Identify which cell holds the provided text, then report its (X, Y) central coordinate. 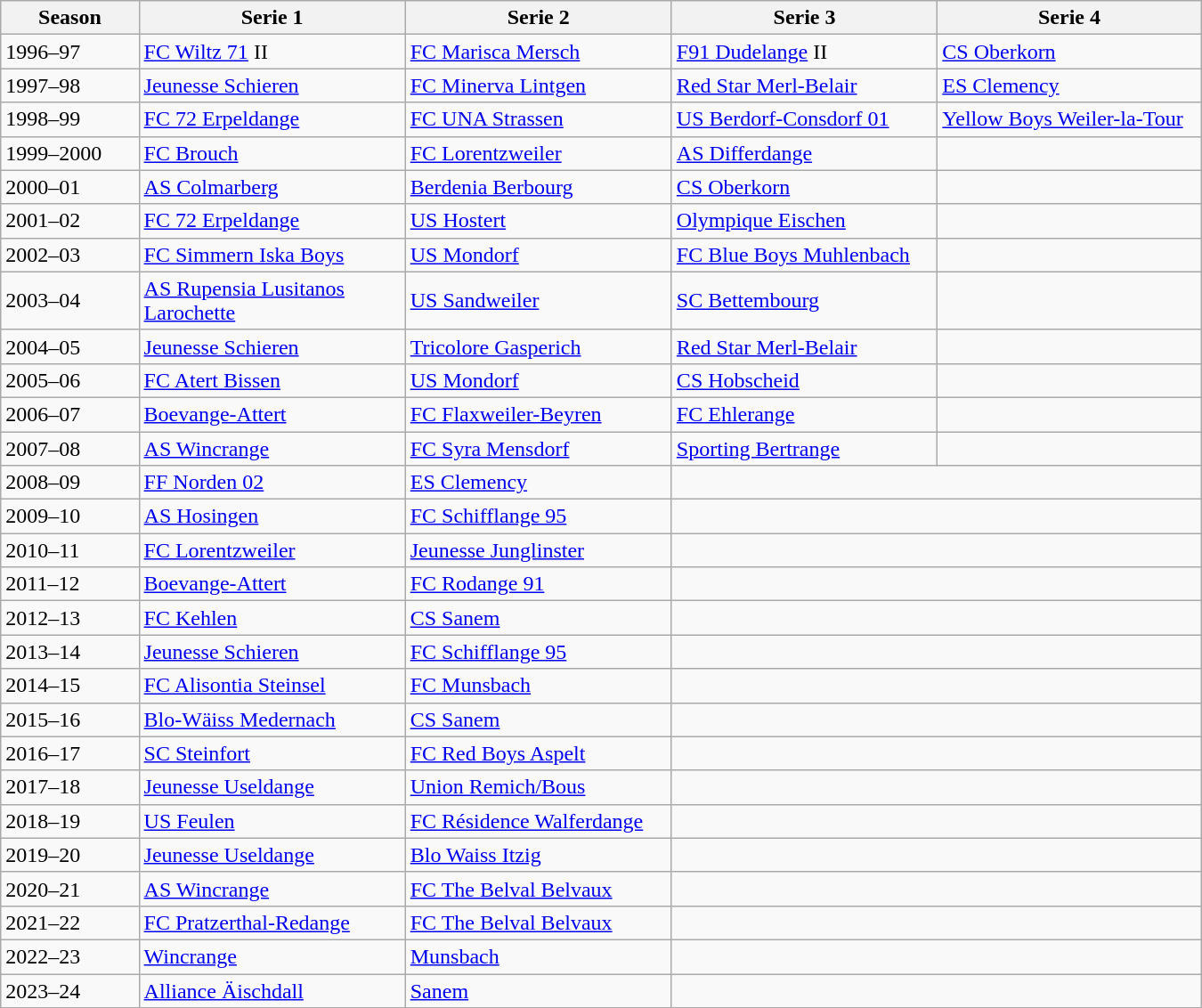
FC Marisca Mersch (538, 52)
Blo-Wäiss Medernach (272, 719)
2005–06 (69, 380)
2015–16 (69, 719)
1996–97 (69, 52)
Serie 2 (538, 18)
US Berdorf-Consdorf 01 (804, 119)
FC Red Boys Aspelt (538, 753)
AS Rupensia Lusitanos Larochette (272, 301)
SC Bettembourg (804, 301)
US Hostert (538, 221)
FC Blue Boys Muhlenbach (804, 255)
2006–07 (69, 414)
2001–02 (69, 221)
Blo Waiss Itzig (538, 855)
FC Munsbach (538, 686)
2000–01 (69, 187)
FC Atert Bissen (272, 380)
CS Hobscheid (804, 380)
FC Résidence Walferdange (538, 821)
1998–99 (69, 119)
2019–20 (69, 855)
Serie 1 (272, 18)
Tricolore Gasperich (538, 346)
AS Colmarberg (272, 187)
FC Kehlen (272, 618)
2008–09 (69, 483)
Munsbach (538, 956)
2014–15 (69, 686)
Jeunesse Junglinster (538, 550)
1997–98 (69, 85)
2013–14 (69, 652)
FC UNA Strassen (538, 119)
1999–2000 (69, 153)
Alliance Äischdall (272, 991)
F91 Dudelange II (804, 52)
2003–04 (69, 301)
FC Syra Mensdorf (538, 448)
2011–12 (69, 584)
2010–11 (69, 550)
FC Pratzerthal-Redange (272, 923)
Berdenia Berbourg (538, 187)
2023–24 (69, 991)
2012–13 (69, 618)
FC Simmern Iska Boys (272, 255)
Sanem (538, 991)
FC Rodange 91 (538, 584)
Serie 4 (1069, 18)
SC Steinfort (272, 753)
2009–10 (69, 516)
2018–19 (69, 821)
Union Remich/Bous (538, 787)
2022–23 (69, 956)
Yellow Boys Weiler-la-Tour (1069, 119)
2002–03 (69, 255)
Serie 3 (804, 18)
FC Ehlerange (804, 414)
US Feulen (272, 821)
US Sandweiler (538, 301)
Season (69, 18)
AS Hosingen (272, 516)
Sporting Bertrange (804, 448)
Olympique Eischen (804, 221)
2017–18 (69, 787)
FC Brouch (272, 153)
AS Differdange (804, 153)
FC Flaxweiler-Beyren (538, 414)
2016–17 (69, 753)
FC Minerva Lintgen (538, 85)
2007–08 (69, 448)
FC Alisontia Steinsel (272, 686)
FC Wiltz 71 II (272, 52)
2021–22 (69, 923)
2004–05 (69, 346)
Wincrange (272, 956)
FF Norden 02 (272, 483)
2020–21 (69, 889)
